Capture the cell that displays the provided text and extract its (X, Y) central coordinate. 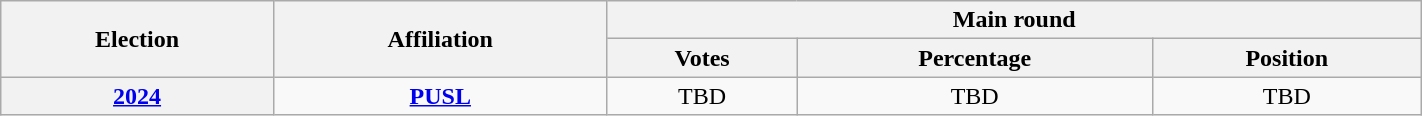
Affiliation (440, 39)
2024 (138, 96)
PUSL (440, 96)
Election (138, 39)
Position (1286, 58)
Main round (1014, 20)
Percentage (974, 58)
Votes (702, 58)
